Locate the cell with the specified text and output its (X, Y) center coordinate. 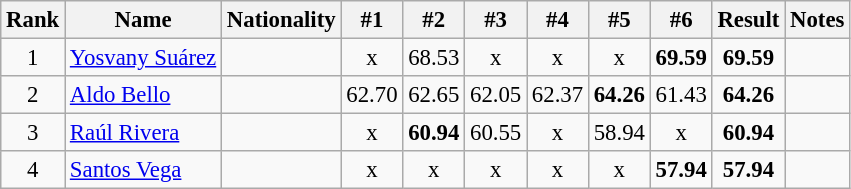
Result (748, 20)
61.43 (681, 95)
Aldo Bello (144, 95)
62.65 (434, 95)
#3 (496, 20)
#1 (372, 20)
#6 (681, 20)
3 (33, 133)
62.05 (496, 95)
4 (33, 170)
1 (33, 58)
#4 (558, 20)
Rank (33, 20)
2 (33, 95)
Nationality (282, 20)
#2 (434, 20)
Santos Vega (144, 170)
Notes (818, 20)
Name (144, 20)
#5 (619, 20)
Yosvany Suárez (144, 58)
68.53 (434, 58)
62.70 (372, 95)
Raúl Rivera (144, 133)
58.94 (619, 133)
60.55 (496, 133)
62.37 (558, 95)
